Locate the cell with the specified text and output its (x, y) center coordinate. 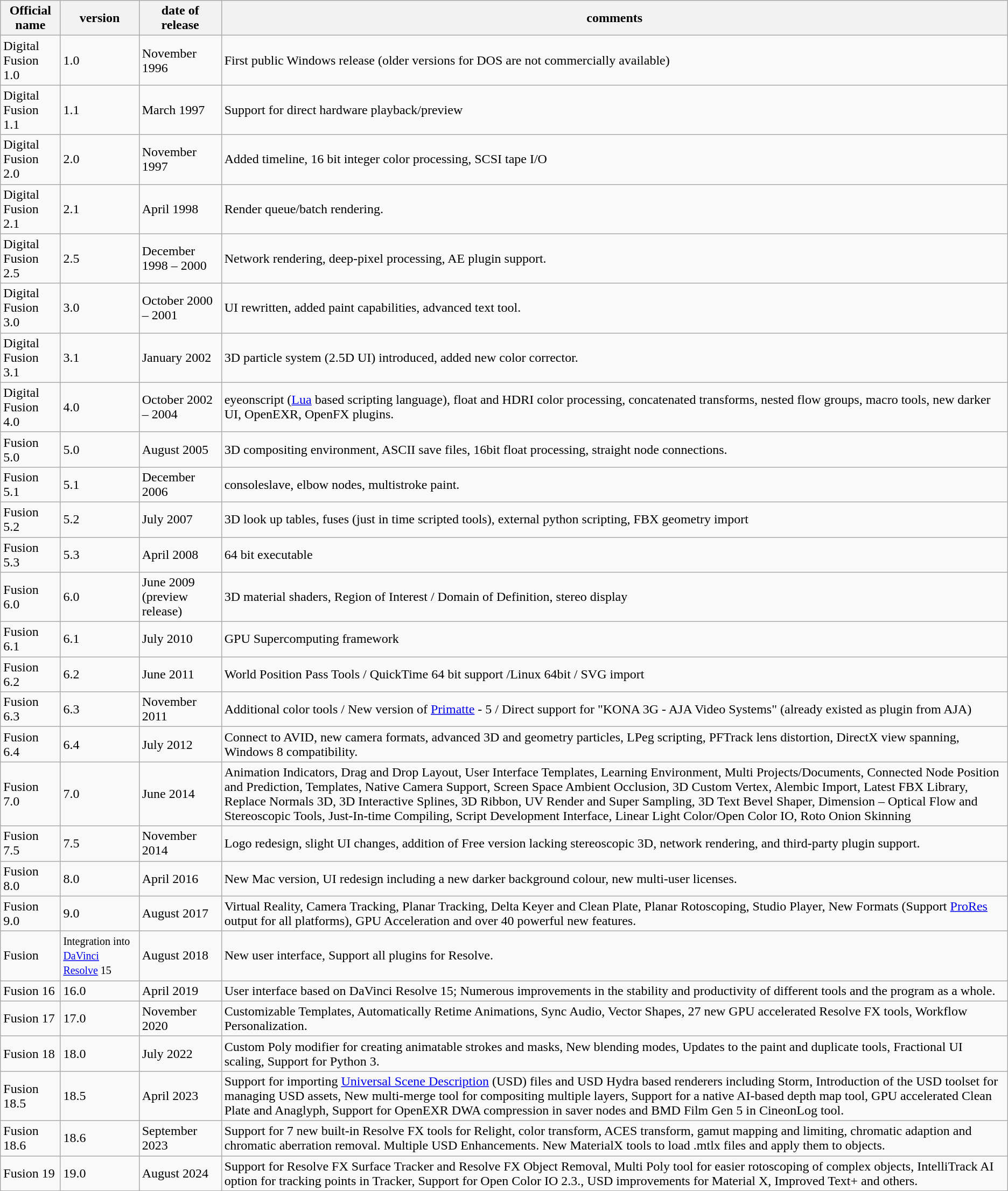
2.5 (100, 258)
Fusion 7.0 (30, 794)
April 2023 (180, 1096)
consoleslave, elbow nodes, multistroke paint. (614, 485)
6.4 (100, 744)
6.0 (100, 597)
Support for direct hardware playback/preview (614, 110)
2.1 (100, 209)
Logo redesign, slight UI changes, addition of Free version lacking stereoscopic 3D, network rendering, and third-party plugin support. (614, 843)
Fusion 5.0 (30, 449)
June 2011 (180, 674)
Fusion 6.4 (30, 744)
7.5 (100, 843)
Render queue/batch rendering. (614, 209)
8.0 (100, 879)
18.5 (100, 1096)
December 1998 – 2000 (180, 258)
Network rendering, deep-pixel processing, AE plugin support. (614, 258)
November 2020 (180, 1019)
Fusion 6.1 (30, 640)
comments (614, 18)
64 bit executable (614, 555)
7.0 (100, 794)
August 2018 (180, 956)
August 2017 (180, 913)
5.3 (100, 555)
18.0 (100, 1053)
3.1 (100, 358)
Added timeline, 16 bit integer color processing, SCSI tape I/O (614, 159)
April 2019 (180, 991)
3D compositing environment, ASCII save files, 16bit float processing, straight node connections. (614, 449)
September 2023 (180, 1138)
Digital Fusion 3.0 (30, 308)
Fusion 8.0 (30, 879)
16.0 (100, 991)
Digital Fusion 2.0 (30, 159)
November 2011 (180, 710)
5.0 (100, 449)
version (100, 18)
1.1 (100, 110)
2.0 (100, 159)
UI rewritten, added paint capabilities, advanced text tool. (614, 308)
3D particle system (2.5D UI) introduced, added new color corrector. (614, 358)
User interface based on DaVinci Resolve 15; Numerous improvements in the stability and productivity of different tools and the program as a whole. (614, 991)
9.0 (100, 913)
18.6 (100, 1138)
1.0 (100, 60)
Fusion 7.5 (30, 843)
July 2022 (180, 1053)
GPU Supercomputing framework (614, 640)
19.0 (100, 1173)
New user interface, Support all plugins for Resolve. (614, 956)
6.2 (100, 674)
Fusion 6.2 (30, 674)
Digital Fusion 2.1 (30, 209)
Digital Fusion 4.0 (30, 407)
Digital Fusion 1.0 (30, 60)
Fusion 18 (30, 1053)
June 2014 (180, 794)
Official name (30, 18)
Fusion 5.3 (30, 555)
Fusion 6.3 (30, 710)
October 2000 – 2001 (180, 308)
July 2012 (180, 744)
Fusion 19 (30, 1173)
Digital Fusion 1.1 (30, 110)
March 1997 (180, 110)
Fusion 5.2 (30, 519)
5.2 (100, 519)
Digital Fusion 2.5 (30, 258)
World Position Pass Tools / QuickTime 64 bit support /Linux 64bit / SVG import (614, 674)
August 2024 (180, 1173)
3D look up tables, fuses (just in time scripted tools), external python scripting, FBX geometry import (614, 519)
December 2006 (180, 485)
6.3 (100, 710)
Fusion 18.6 (30, 1138)
January 2002 (180, 358)
April 2016 (180, 879)
Digital Fusion 3.1 (30, 358)
Fusion 18.5 (30, 1096)
Additional color tools / New version of Primatte - 5 / Direct support for "KONA 3G - AJA Video Systems" (already existed as plugin from AJA) (614, 710)
3.0 (100, 308)
5.1 (100, 485)
June 2009 (preview release) (180, 597)
Integration into DaVinci Resolve 15 (100, 956)
3D material shaders, Region of Interest / Domain of Definition, stereo display (614, 597)
November 1997 (180, 159)
New Mac version, UI redesign including a new darker background colour, new multi-user licenses. (614, 879)
April 2008 (180, 555)
November 2014 (180, 843)
October 2002 – 2004 (180, 407)
Fusion 16 (30, 991)
Fusion 17 (30, 1019)
First public Windows release (older versions for DOS are not commercially available) (614, 60)
November 1996 (180, 60)
Fusion (30, 956)
Fusion 5.1 (30, 485)
July 2007 (180, 519)
4.0 (100, 407)
Fusion 9.0 (30, 913)
Fusion 6.0 (30, 597)
date of release (180, 18)
July 2010 (180, 640)
April 1998 (180, 209)
17.0 (100, 1019)
August 2005 (180, 449)
6.1 (100, 640)
